Return (x, y) of the center of cell containing provided text 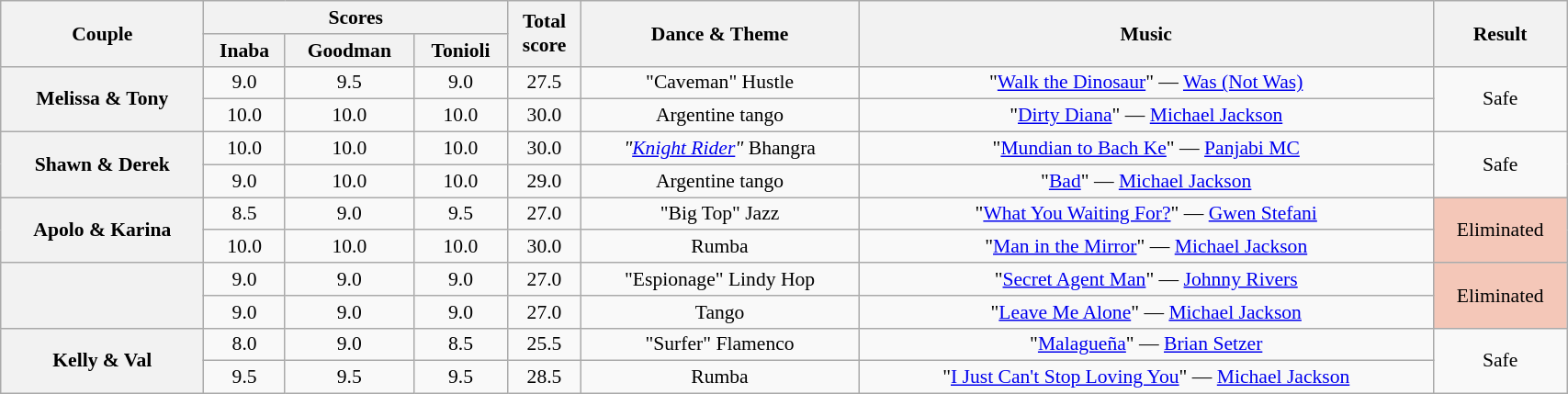
"Big Top" Jazz (719, 214)
Couple (103, 33)
29.0 (545, 181)
"Espionage" Lindy Hop (719, 279)
"Knight Rider" Bhangra (719, 149)
Scores (356, 17)
"Surfer" Flamenco (719, 344)
"What You Waiting For?" — Gwen Stefani (1146, 214)
28.5 (545, 377)
Tango (719, 312)
Kelly & Val (103, 360)
"Malagueña" — Brian Setzer (1146, 344)
Shawn & Derek (103, 165)
Goodman (349, 51)
Tonioli (460, 51)
Apolo & Karina (103, 230)
Totalscore (545, 33)
"Caveman" Hustle (719, 83)
Result (1501, 33)
25.5 (545, 344)
Music (1146, 33)
"Mundian to Bach Ke" — Panjabi MC (1146, 149)
27.5 (545, 83)
"Bad" — Michael Jackson (1146, 181)
Inaba (244, 51)
Melissa & Tony (103, 99)
8.0 (244, 344)
"I Just Can't Stop Loving You" — Michael Jackson (1146, 377)
"Leave Me Alone" — Michael Jackson (1146, 312)
"Dirty Diana" — Michael Jackson (1146, 116)
"Walk the Dinosaur" — Was (Not Was) (1146, 83)
"Man in the Mirror" — Michael Jackson (1146, 247)
"Secret Agent Man" — Johnny Rivers (1146, 279)
Dance & Theme (719, 33)
